Find where the given text appears and provide that cell's center as [X, Y] coordinate. 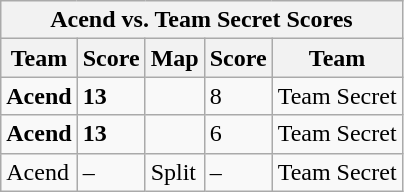
Split [174, 172]
Acend vs. Team Secret Scores [202, 20]
6 [238, 134]
8 [238, 96]
Map [174, 58]
